Return the (x, y) coordinate for the center point of the cell that contains the specified text.  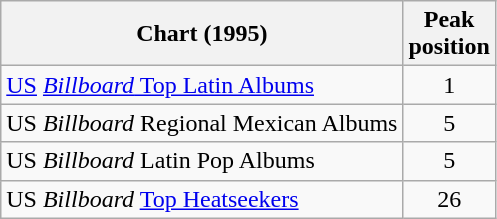
Chart (1995) (202, 34)
Peakposition (449, 34)
1 (449, 85)
US Billboard Latin Pop Albums (202, 161)
US Billboard Regional Mexican Albums (202, 123)
US Billboard Top Latin Albums (202, 85)
US Billboard Top Heatseekers (202, 199)
26 (449, 199)
